Extract the (X, Y) coordinate from the center of the cell holding the provided text.  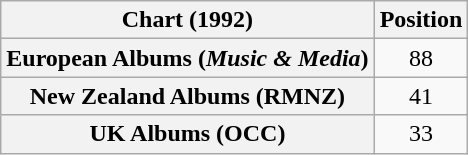
European Albums (Music & Media) (188, 58)
New Zealand Albums (RMNZ) (188, 96)
41 (421, 96)
Chart (1992) (188, 20)
88 (421, 58)
33 (421, 134)
Position (421, 20)
UK Albums (OCC) (188, 134)
